Pinpoint the cell where the given text exists, returning its (x, y) midpoint coordinate. 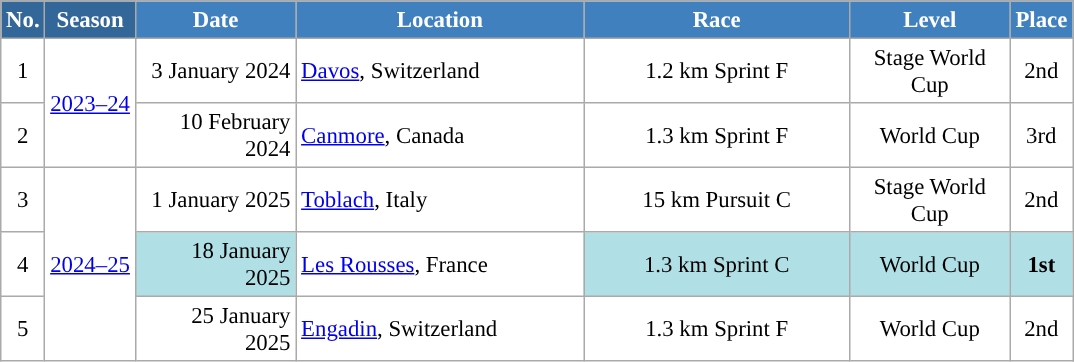
4 (23, 264)
3 (23, 200)
Location (440, 20)
3rd (1041, 136)
Season (90, 20)
Level (930, 20)
15 km Pursuit C (717, 200)
1st (1041, 264)
Engadin, Switzerland (440, 330)
25 January 2025 (216, 330)
1 January 2025 (216, 200)
2 (23, 136)
1.2 km Sprint F (717, 72)
Les Rousses, France (440, 264)
2023–24 (90, 104)
Toblach, Italy (440, 200)
Canmore, Canada (440, 136)
Date (216, 20)
5 (23, 330)
Davos, Switzerland (440, 72)
Place (1041, 20)
1.3 km Sprint C (717, 264)
Race (717, 20)
2024–25 (90, 265)
No. (23, 20)
10 February 2024 (216, 136)
1 (23, 72)
18 January 2025 (216, 264)
3 January 2024 (216, 72)
